Locate the cell with the specified text and output its [x, y] center coordinate. 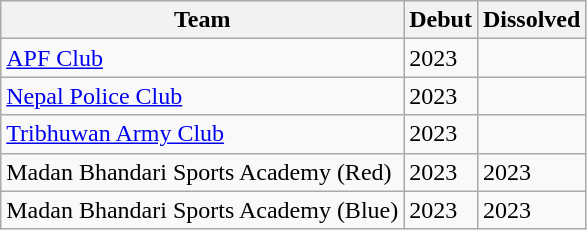
Madan Bhandari Sports Academy (Red) [202, 172]
Dissolved [531, 20]
Madan Bhandari Sports Academy (Blue) [202, 210]
Team [202, 20]
Debut [441, 20]
Nepal Police Club [202, 96]
APF Club [202, 58]
Tribhuwan Army Club [202, 134]
